Determine the [x, y] coordinate at the center of the cell enclosing the given text.  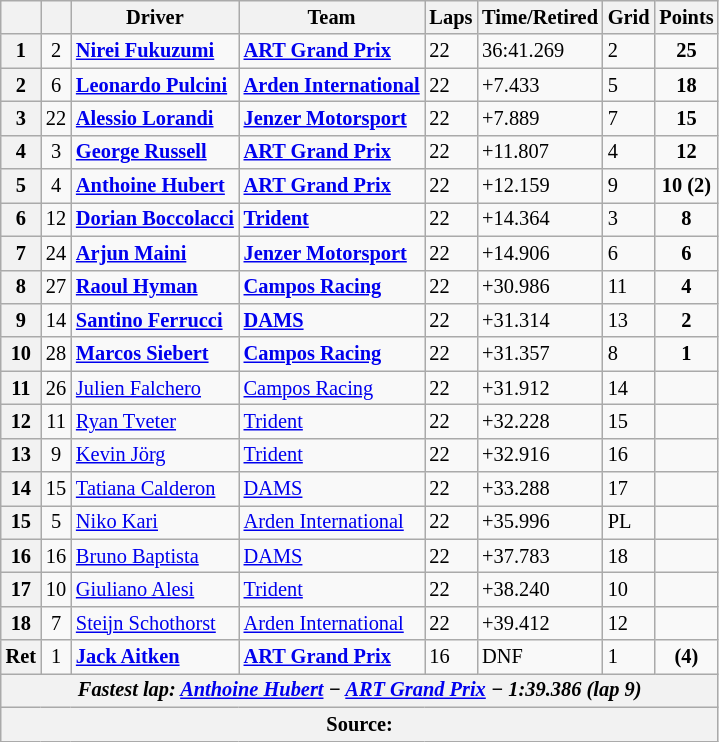
Laps [452, 17]
27 [56, 287]
+31.912 [540, 388]
+7.889 [540, 118]
Alessio Lorandi [155, 118]
Ryan Tveter [155, 421]
Source: [360, 724]
+33.288 [540, 489]
+30.986 [540, 287]
+35.996 [540, 522]
Julien Falchero [155, 388]
Santino Ferrucci [155, 320]
Anthoine Hubert [155, 186]
25 [686, 51]
+37.783 [540, 556]
+31.314 [540, 320]
28 [56, 354]
+14.364 [540, 219]
Team [332, 17]
+12.159 [540, 186]
10 (2) [686, 186]
Driver [155, 17]
Tatiana Calderon [155, 489]
36:41.269 [540, 51]
PL [629, 522]
Leonardo Pulcini [155, 85]
+38.240 [540, 589]
Raoul Hyman [155, 287]
+39.412 [540, 623]
Giuliano Alesi [155, 589]
(4) [686, 657]
+11.807 [540, 152]
DNF [540, 657]
Dorian Boccolacci [155, 219]
Steijn Schothorst [155, 623]
+31.357 [540, 354]
Kevin Jörg [155, 455]
Bruno Baptista [155, 556]
Time/Retired [540, 17]
+32.228 [540, 421]
+7.433 [540, 85]
Niko Kari [155, 522]
Ret [21, 657]
Jack Aitken [155, 657]
+32.916 [540, 455]
Arjun Maini [155, 253]
Nirei Fukuzumi [155, 51]
+14.906 [540, 253]
Marcos Siebert [155, 354]
George Russell [155, 152]
Points [686, 17]
Grid [629, 17]
24 [56, 253]
26 [56, 388]
Fastest lap: Anthoine Hubert − ART Grand Prix − 1:39.386 (lap 9) [360, 690]
